Output the [x, y] coordinate of the center of the cell containing the given text.  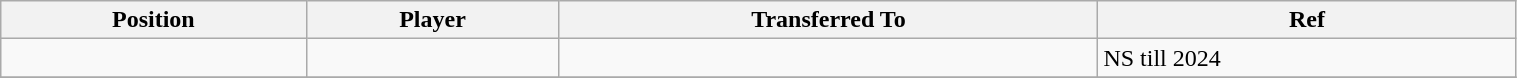
Player [432, 20]
Position [154, 20]
Transferred To [828, 20]
Ref [1307, 20]
NS till 2024 [1307, 58]
